Extract the [x, y] coordinate from the center of the cell holding the provided text.  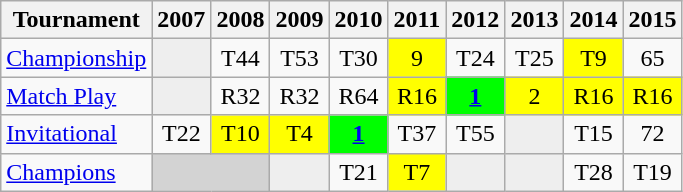
T28 [594, 172]
T7 [417, 172]
2009 [300, 20]
Champions [76, 172]
Match Play [76, 96]
9 [417, 58]
T9 [594, 58]
T22 [182, 134]
2007 [182, 20]
2014 [594, 20]
T15 [594, 134]
2 [534, 96]
T19 [652, 172]
Tournament [76, 20]
2008 [240, 20]
T53 [300, 58]
65 [652, 58]
T25 [534, 58]
2010 [358, 20]
72 [652, 134]
T30 [358, 58]
Invitational [76, 134]
Championship [76, 58]
T24 [476, 58]
2011 [417, 20]
T44 [240, 58]
2015 [652, 20]
T21 [358, 172]
R64 [358, 96]
2013 [534, 20]
T37 [417, 134]
T4 [300, 134]
T10 [240, 134]
T55 [476, 134]
2012 [476, 20]
